Output the (X, Y) coordinate of the center of the cell containing the given text.  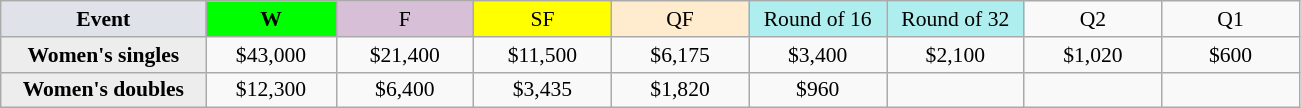
Q2 (1093, 19)
$600 (1231, 55)
Round of 16 (818, 19)
Event (104, 19)
$960 (818, 90)
$43,000 (271, 55)
Q1 (1231, 19)
$1,820 (680, 90)
$1,020 (1093, 55)
$3,400 (818, 55)
F (405, 19)
QF (680, 19)
$2,100 (955, 55)
SF (543, 19)
$3,435 (543, 90)
W (271, 19)
Women's doubles (104, 90)
$12,300 (271, 90)
$6,175 (680, 55)
$6,400 (405, 90)
$11,500 (543, 55)
Women's singles (104, 55)
Round of 32 (955, 19)
$21,400 (405, 55)
